Extract the (X, Y) coordinate from the center of the cell holding the provided text.  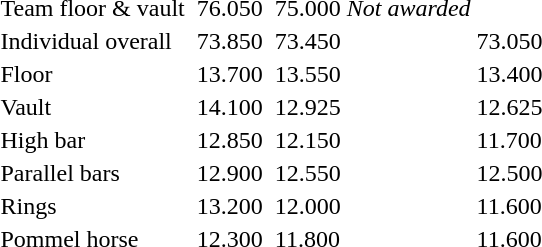
73.850 (230, 41)
13.550 (308, 74)
13.700 (230, 74)
12.850 (230, 140)
14.100 (230, 107)
13.200 (230, 206)
12.900 (230, 173)
12.150 (308, 140)
12.925 (308, 107)
12.000 (308, 206)
12.550 (308, 173)
73.450 (308, 41)
